Find where the given text appears and provide that cell's center as (x, y) coordinate. 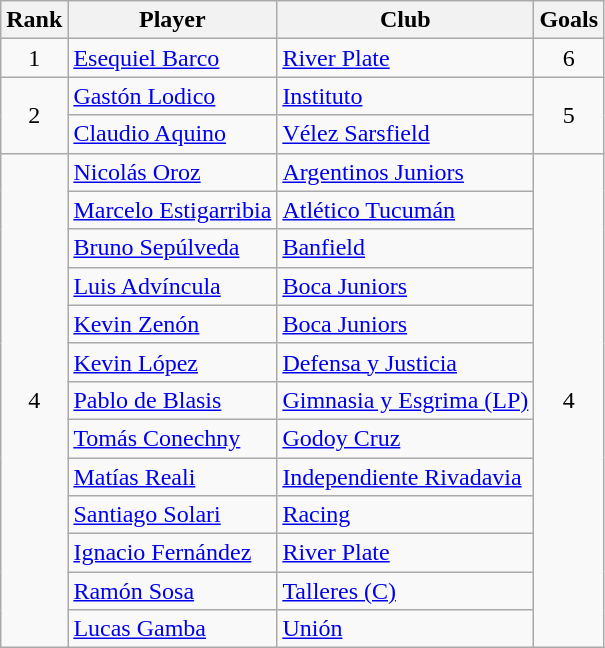
Kevin López (172, 362)
Kevin Zenón (172, 324)
Tomás Conechny (172, 438)
Claudio Aquino (172, 134)
Santiago Solari (172, 515)
Nicolás Oroz (172, 172)
Independiente Rivadavia (406, 477)
Club (406, 20)
Luis Advíncula (172, 286)
Ramón Sosa (172, 591)
Unión (406, 629)
Banfield (406, 248)
5 (569, 115)
Lucas Gamba (172, 629)
Bruno Sepúlveda (172, 248)
Esequiel Barco (172, 58)
Player (172, 20)
Marcelo Estigarribia (172, 210)
Ignacio Fernández (172, 553)
Vélez Sarsfield (406, 134)
Atlético Tucumán (406, 210)
Gimnasia y Esgrima (LP) (406, 400)
Talleres (C) (406, 591)
Racing (406, 515)
6 (569, 58)
Rank (34, 20)
Gastón Lodico (172, 96)
Defensa y Justicia (406, 362)
Pablo de Blasis (172, 400)
1 (34, 58)
Godoy Cruz (406, 438)
2 (34, 115)
Argentinos Juniors (406, 172)
Instituto (406, 96)
Matías Reali (172, 477)
Goals (569, 20)
